Extract the [x, y] coordinate from the center of the cell holding the provided text.  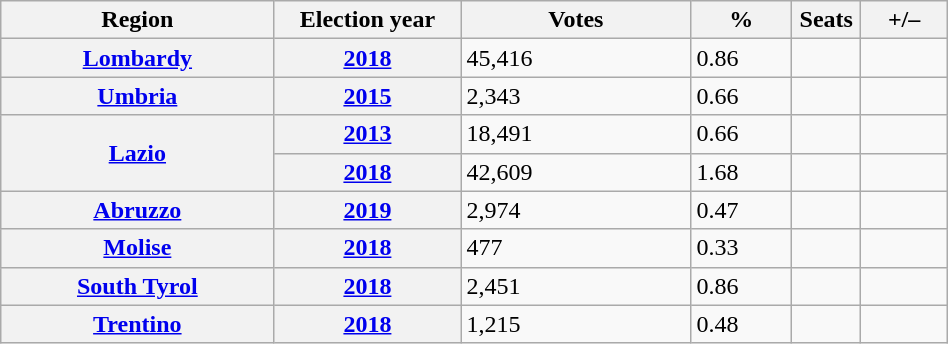
Lombardy [138, 58]
Umbria [138, 96]
18,491 [576, 134]
0.33 [742, 248]
% [742, 20]
Trentino [138, 324]
1,215 [576, 324]
Abruzzo [138, 210]
Seats [826, 20]
South Tyrol [138, 286]
+/– [904, 20]
2,343 [576, 96]
42,609 [576, 172]
Molise [138, 248]
45,416 [576, 58]
0.47 [742, 210]
Lazio [138, 153]
0.48 [742, 324]
Region [138, 20]
2013 [368, 134]
2015 [368, 96]
477 [576, 248]
2019 [368, 210]
Votes [576, 20]
1.68 [742, 172]
Election year [368, 20]
2,451 [576, 286]
2,974 [576, 210]
